Provide the (x, y) coordinate of the cell's center where the given text is located.  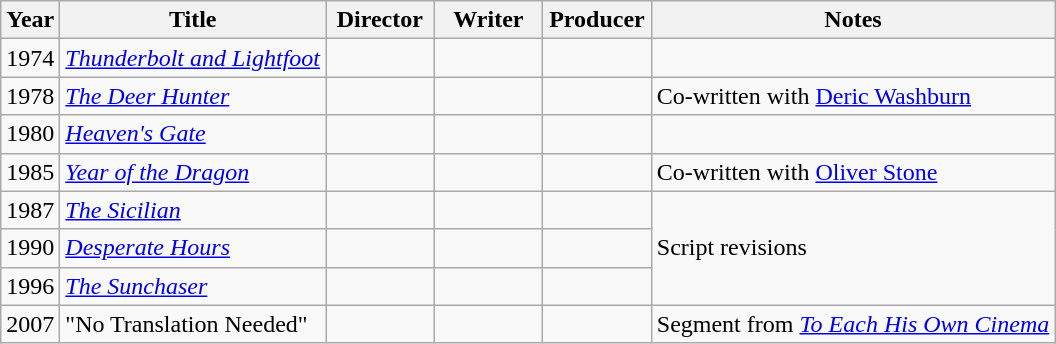
Director (380, 20)
The Sunchaser (193, 286)
1974 (30, 58)
Co-written with Oliver Stone (853, 172)
Notes (853, 20)
Co-written with Deric Washburn (853, 96)
1978 (30, 96)
Thunderbolt and Lightfoot (193, 58)
Writer (488, 20)
1987 (30, 210)
1980 (30, 134)
Year of the Dragon (193, 172)
1996 (30, 286)
Heaven's Gate (193, 134)
Segment from To Each His Own Cinema (853, 324)
2007 (30, 324)
Script revisions (853, 248)
Title (193, 20)
Producer (598, 20)
The Sicilian (193, 210)
The Deer Hunter (193, 96)
1985 (30, 172)
1990 (30, 248)
Year (30, 20)
"No Translation Needed" (193, 324)
Desperate Hours (193, 248)
